Return [X, Y] of the center of cell containing provided text 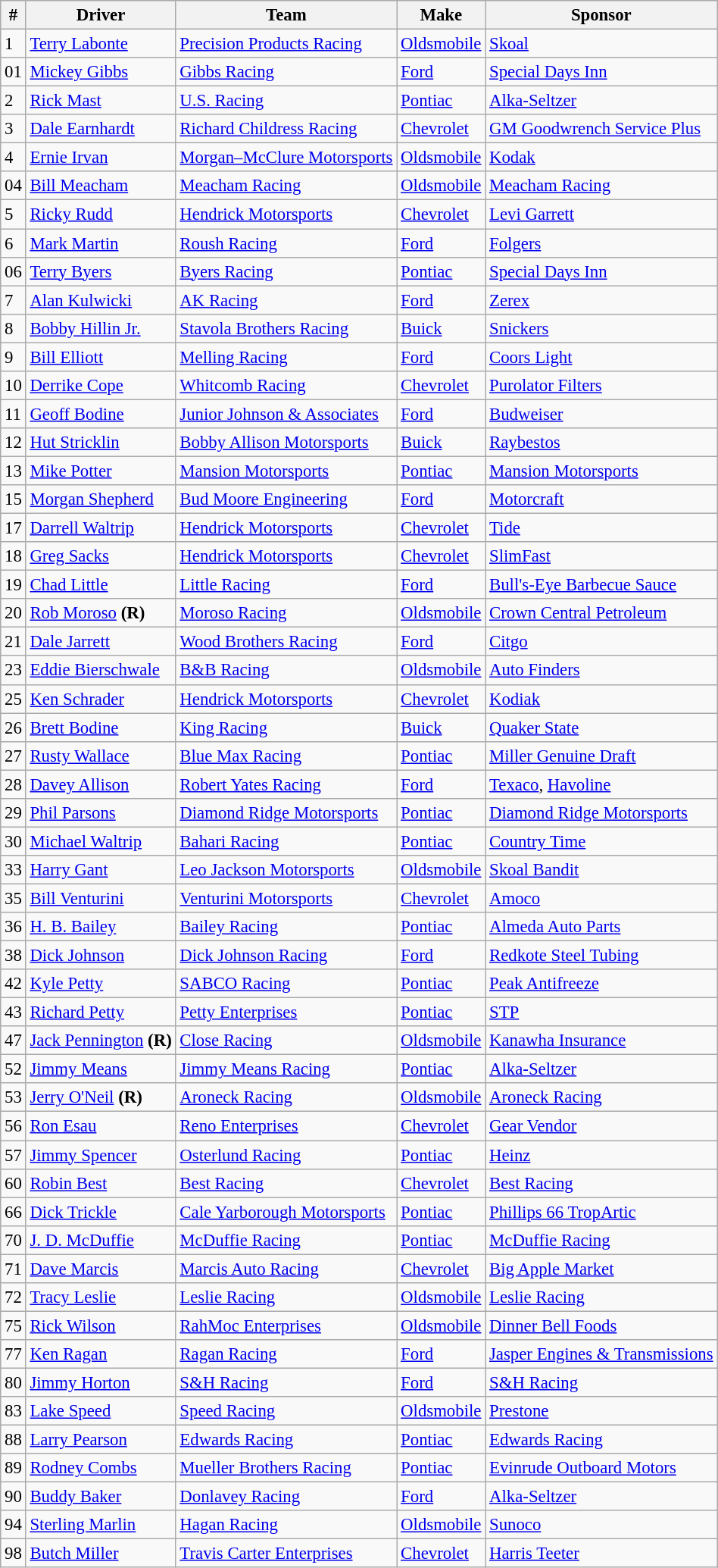
Mark Martin [101, 243]
47 [14, 1041]
Jimmy Horton [101, 1382]
J. D. McDuffie [101, 1240]
5 [14, 214]
83 [14, 1411]
AK Racing [286, 300]
H. B. Bailey [101, 927]
Osterlund Racing [286, 1155]
Morgan Shepherd [101, 499]
U.S. Racing [286, 101]
Stavola Brothers Racing [286, 328]
Michael Waltrip [101, 841]
72 [14, 1297]
Buddy Baker [101, 1497]
Sterling Marlin [101, 1525]
Ernie Irvan [101, 158]
88 [14, 1440]
Crown Central Petroleum [601, 613]
Kodiak [601, 699]
Prestone [601, 1411]
66 [14, 1212]
Larry Pearson [101, 1440]
Greg Sacks [101, 556]
Derrike Cope [101, 386]
Raybestos [601, 443]
SABCO Racing [286, 984]
Jimmy Spencer [101, 1155]
Richard Childress Racing [286, 129]
Donlavey Racing [286, 1497]
Redkote Steel Tubing [601, 956]
Make [441, 15]
20 [14, 613]
Citgo [601, 642]
Marcis Auto Racing [286, 1269]
25 [14, 699]
Auto Finders [601, 671]
Byers Racing [286, 271]
Lake Speed [101, 1411]
90 [14, 1497]
Precision Products Racing [286, 44]
Rodney Combs [101, 1468]
Tracy Leslie [101, 1297]
Robert Yates Racing [286, 784]
Richard Petty [101, 1012]
Folgers [601, 243]
Roush Racing [286, 243]
42 [14, 984]
Bobby Allison Motorsports [286, 443]
Jasper Engines & Transmissions [601, 1354]
Phil Parsons [101, 813]
Morgan–McClure Motorsports [286, 158]
Tide [601, 528]
Davey Allison [101, 784]
52 [14, 1069]
# [14, 15]
Hagan Racing [286, 1525]
Reno Enterprises [286, 1126]
Peak Antifreeze [601, 984]
Purolator Filters [601, 386]
Heinz [601, 1155]
Big Apple Market [601, 1269]
Country Time [601, 841]
Blue Max Racing [286, 756]
Melling Racing [286, 357]
Jerry O'Neil (R) [101, 1098]
Team [286, 15]
Texaco, Havoline [601, 784]
GM Goodwrench Service Plus [601, 129]
Ken Schrader [101, 699]
SlimFast [601, 556]
Close Racing [286, 1041]
Ron Esau [101, 1126]
Eddie Bierschwale [101, 671]
Mueller Brothers Racing [286, 1468]
Venturini Motorsports [286, 898]
38 [14, 956]
Junior Johnson & Associates [286, 414]
04 [14, 186]
11 [14, 414]
Bill Meacham [101, 186]
12 [14, 443]
Bahari Racing [286, 841]
36 [14, 927]
15 [14, 499]
Skoal [601, 44]
Quaker State [601, 728]
Mike Potter [101, 471]
Petty Enterprises [286, 1012]
06 [14, 271]
Chad Little [101, 585]
Wood Brothers Racing [286, 642]
1 [14, 44]
30 [14, 841]
Mickey Gibbs [101, 72]
Levi Garrett [601, 214]
Alan Kulwicki [101, 300]
2 [14, 101]
Phillips 66 TropArtic [601, 1212]
RahMoc Enterprises [286, 1325]
Dave Marcis [101, 1269]
Rick Wilson [101, 1325]
Cale Yarborough Motorsports [286, 1212]
Dick Johnson Racing [286, 956]
77 [14, 1354]
Almeda Auto Parts [601, 927]
Skoal Bandit [601, 870]
Darrell Waltrip [101, 528]
Kyle Petty [101, 984]
Ragan Racing [286, 1354]
7 [14, 300]
8 [14, 328]
94 [14, 1525]
King Racing [286, 728]
Jack Pennington (R) [101, 1041]
Little Racing [286, 585]
Travis Carter Enterprises [286, 1554]
Dinner Bell Foods [601, 1325]
Snickers [601, 328]
Ken Ragan [101, 1354]
9 [14, 357]
53 [14, 1098]
Driver [101, 15]
Jimmy Means Racing [286, 1069]
01 [14, 72]
98 [14, 1554]
Gibbs Racing [286, 72]
Leo Jackson Motorsports [286, 870]
Ricky Rudd [101, 214]
Bill Venturini [101, 898]
56 [14, 1126]
Dick Trickle [101, 1212]
Bobby Hillin Jr. [101, 328]
26 [14, 728]
Terry Byers [101, 271]
Speed Racing [286, 1411]
Brett Bodine [101, 728]
43 [14, 1012]
Dale Jarrett [101, 642]
60 [14, 1183]
Robin Best [101, 1183]
Evinrude Outboard Motors [601, 1468]
Jimmy Means [101, 1069]
STP [601, 1012]
Sponsor [601, 15]
89 [14, 1468]
Miller Genuine Draft [601, 756]
Moroso Racing [286, 613]
Coors Light [601, 357]
Geoff Bodine [101, 414]
Harry Gant [101, 870]
57 [14, 1155]
Hut Stricklin [101, 443]
4 [14, 158]
Gear Vendor [601, 1126]
27 [14, 756]
23 [14, 671]
Zerex [601, 300]
Kanawha Insurance [601, 1041]
Bill Elliott [101, 357]
75 [14, 1325]
Rick Mast [101, 101]
Whitcomb Racing [286, 386]
Amoco [601, 898]
18 [14, 556]
80 [14, 1382]
Harris Teeter [601, 1554]
Bull's-Eye Barbecue Sauce [601, 585]
Rob Moroso (R) [101, 613]
Rusty Wallace [101, 756]
13 [14, 471]
Bud Moore Engineering [286, 499]
Dick Johnson [101, 956]
3 [14, 129]
Motorcraft [601, 499]
Dale Earnhardt [101, 129]
29 [14, 813]
Bailey Racing [286, 927]
Butch Miller [101, 1554]
21 [14, 642]
17 [14, 528]
35 [14, 898]
33 [14, 870]
Sunoco [601, 1525]
19 [14, 585]
70 [14, 1240]
10 [14, 386]
71 [14, 1269]
Budweiser [601, 414]
28 [14, 784]
Terry Labonte [101, 44]
Kodak [601, 158]
6 [14, 243]
B&B Racing [286, 671]
